Return (X, Y) of the center of cell containing provided text 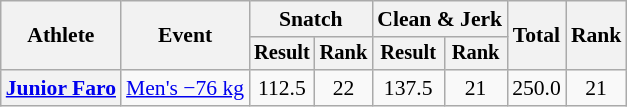
137.5 (408, 88)
112.5 (282, 88)
Men's −76 kg (185, 88)
Event (185, 36)
Junior Faro (61, 88)
22 (344, 88)
Snatch (310, 19)
Athlete (61, 36)
250.0 (536, 88)
Clean & Jerk (440, 19)
Total (536, 36)
